Find where the given text appears and provide that cell's center as (X, Y) coordinate. 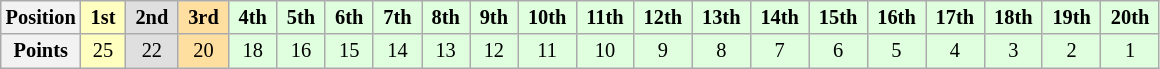
16 (301, 51)
13th (721, 17)
10 (604, 51)
Position (41, 17)
3 (1013, 51)
7 (779, 51)
11th (604, 17)
14 (397, 51)
12 (494, 51)
5th (301, 17)
20 (203, 51)
15th (838, 17)
11 (547, 51)
14th (779, 17)
3rd (203, 17)
2 (1071, 51)
19th (1071, 17)
7th (397, 17)
6th (349, 17)
10th (547, 17)
20th (1130, 17)
Points (41, 51)
1 (1130, 51)
15 (349, 51)
2nd (152, 17)
13 (446, 51)
25 (104, 51)
8 (721, 51)
16th (896, 17)
5 (896, 51)
8th (446, 17)
4 (955, 51)
1st (104, 17)
17th (955, 17)
6 (838, 51)
18 (253, 51)
4th (253, 17)
22 (152, 51)
18th (1013, 17)
9th (494, 17)
12th (663, 17)
9 (663, 51)
